Pinpoint the cell where the given text exists, returning its [x, y] midpoint coordinate. 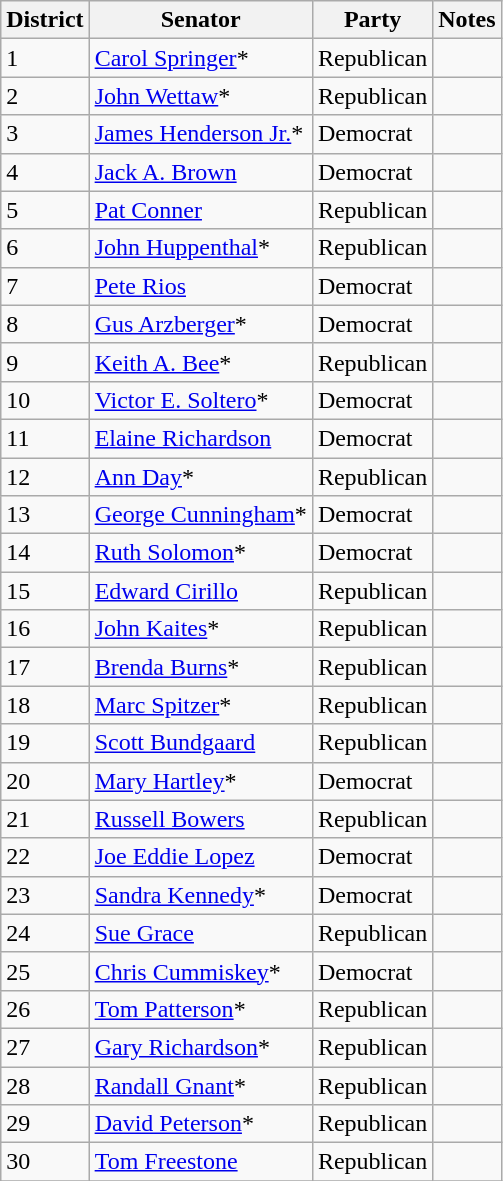
2 [45, 96]
Tom Patterson* [200, 1009]
Tom Freestone [200, 1162]
21 [45, 819]
Gus Arzberger* [200, 324]
District [45, 20]
19 [45, 743]
9 [45, 362]
18 [45, 705]
John Wettaw* [200, 96]
7 [45, 286]
Scott Bundgaard [200, 743]
Carol Springer* [200, 58]
Ruth Solomon* [200, 553]
Russell Bowers [200, 819]
Marc Spitzer* [200, 705]
26 [45, 1009]
22 [45, 857]
6 [45, 248]
23 [45, 895]
Gary Richardson* [200, 1047]
Chris Cummiskey* [200, 971]
3 [45, 134]
4 [45, 172]
Senator [200, 20]
16 [45, 629]
25 [45, 971]
24 [45, 933]
David Peterson* [200, 1124]
20 [45, 781]
Sandra Kennedy* [200, 895]
Pat Conner [200, 210]
Joe Eddie Lopez [200, 857]
Sue Grace [200, 933]
27 [45, 1047]
John Huppenthal* [200, 248]
11 [45, 438]
28 [45, 1085]
George Cunningham* [200, 515]
13 [45, 515]
Ann Day* [200, 477]
Edward Cirillo [200, 591]
1 [45, 58]
Brenda Burns* [200, 667]
15 [45, 591]
12 [45, 477]
John Kaites* [200, 629]
10 [45, 400]
29 [45, 1124]
5 [45, 210]
Pete Rios [200, 286]
30 [45, 1162]
Keith A. Bee* [200, 362]
17 [45, 667]
Elaine Richardson [200, 438]
Mary Hartley* [200, 781]
Notes [467, 20]
Party [372, 20]
James Henderson Jr.* [200, 134]
14 [45, 553]
Victor E. Soltero* [200, 400]
Randall Gnant* [200, 1085]
8 [45, 324]
Jack A. Brown [200, 172]
